Return (X, Y) of the center of cell containing provided text 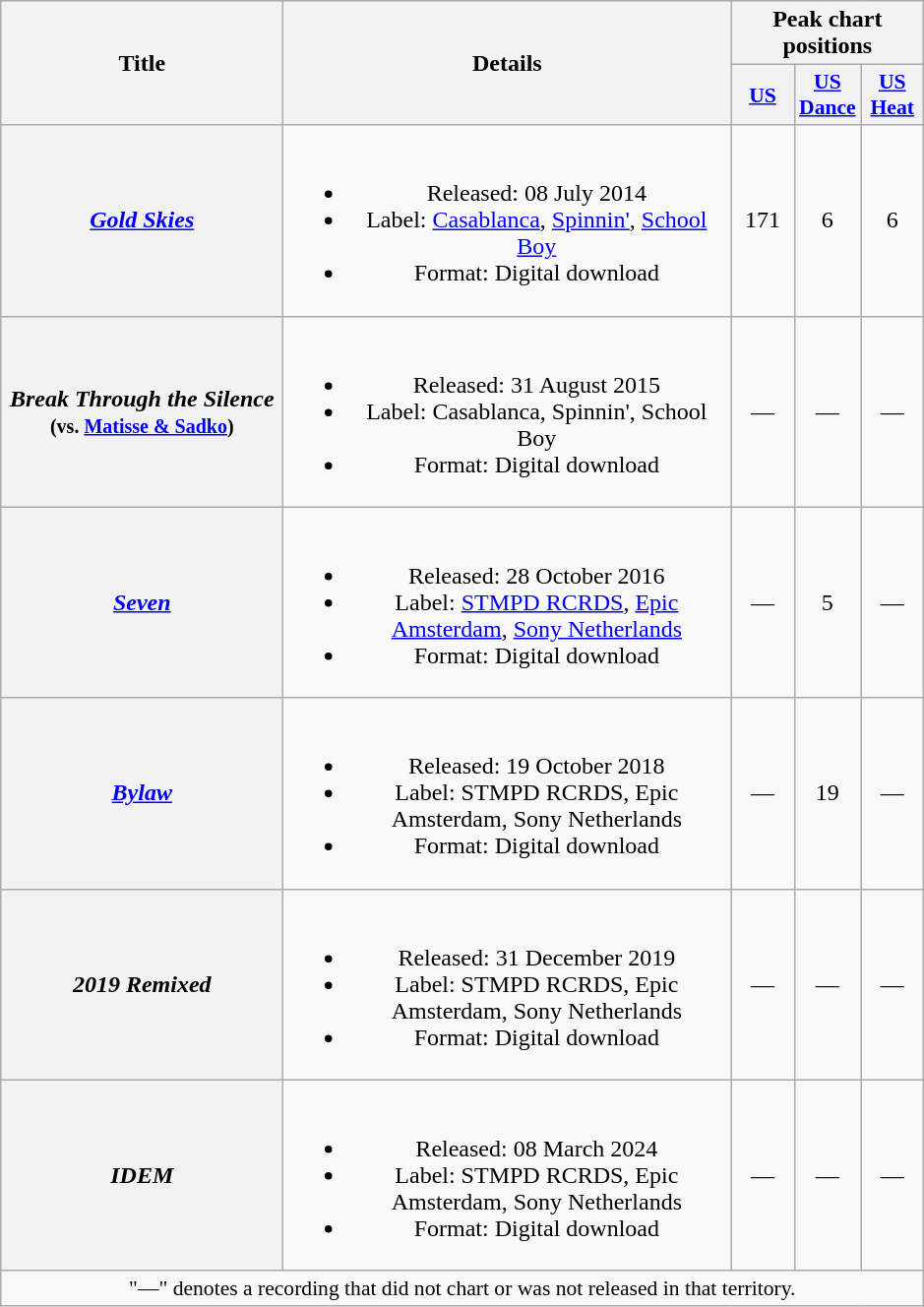
19 (828, 793)
Seven (142, 602)
US (763, 94)
171 (763, 220)
Released: 31 August 2015Label: Casablanca, Spinnin', School BoyFormat: Digital download (508, 411)
Released: 28 October 2016Label: STMPD RCRDS, Epic Amsterdam, Sony NetherlandsFormat: Digital download (508, 602)
Title (142, 63)
"—" denotes a recording that did not chart or was not released in that territory. (462, 1288)
Peak chart positions (828, 33)
Released: 31 December 2019Label: STMPD RCRDS, Epic Amsterdam, Sony NetherlandsFormat: Digital download (508, 984)
Details (508, 63)
5 (828, 602)
Break Through the Silence (vs. Matisse & Sadko) (142, 411)
2019 Remixed (142, 984)
Released: 08 July 2014Label: Casablanca, Spinnin', School BoyFormat: Digital download (508, 220)
Gold Skies (142, 220)
Released: 08 March 2024Label: STMPD RCRDS, Epic Amsterdam, Sony NetherlandsFormat: Digital download (508, 1175)
IDEM (142, 1175)
Bylaw (142, 793)
USHeat (893, 94)
USDance (828, 94)
Released: 19 October 2018Label: STMPD RCRDS, Epic Amsterdam, Sony NetherlandsFormat: Digital download (508, 793)
